Capture the cell that displays the provided text and extract its [x, y] central coordinate. 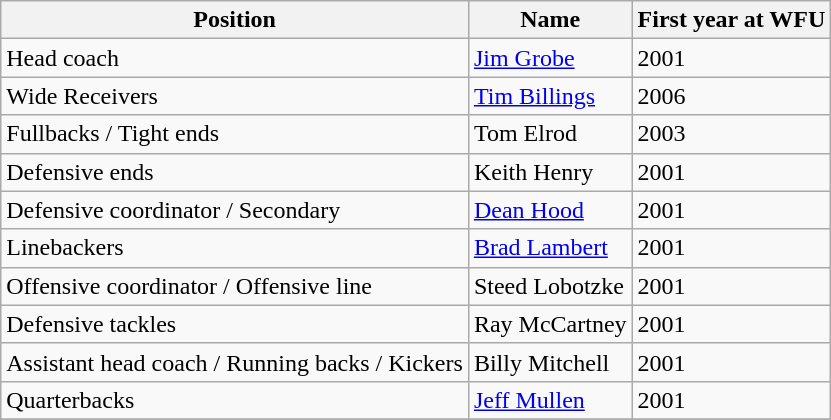
Keith Henry [550, 172]
Dean Hood [550, 210]
Billy Mitchell [550, 362]
Tim Billings [550, 96]
Position [235, 20]
Jeff Mullen [550, 400]
Linebackers [235, 248]
Steed Lobotzke [550, 286]
Offensive coordinator / Offensive line [235, 286]
2003 [732, 134]
Defensive ends [235, 172]
2006 [732, 96]
Quarterbacks [235, 400]
Brad Lambert [550, 248]
Fullbacks / Tight ends [235, 134]
Defensive coordinator / Secondary [235, 210]
Head coach [235, 58]
Name [550, 20]
Jim Grobe [550, 58]
Wide Receivers [235, 96]
Assistant head coach / Running backs / Kickers [235, 362]
Tom Elrod [550, 134]
Defensive tackles [235, 324]
First year at WFU [732, 20]
Ray McCartney [550, 324]
